Find where the given text appears and provide that cell's center as [x, y] coordinate. 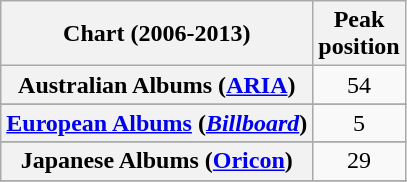
Australian Albums (ARIA) [157, 85]
European Albums (Billboard) [157, 123]
Peakposition [359, 34]
Japanese Albums (Oricon) [157, 161]
29 [359, 161]
54 [359, 85]
5 [359, 123]
Chart (2006-2013) [157, 34]
